Find where the given text appears and provide that cell's center as [x, y] coordinate. 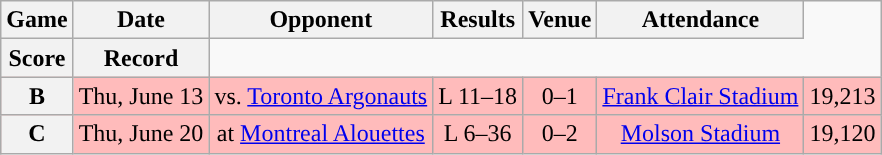
L 6–36 [478, 134]
0–1 [560, 96]
L 11–18 [478, 96]
0–2 [560, 134]
Results [478, 20]
19,213 [842, 96]
Venue [560, 20]
Score [37, 58]
Frank Clair Stadium [700, 96]
Game [37, 20]
Thu, June 13 [141, 96]
vs. Toronto Argonauts [321, 96]
Attendance [700, 20]
19,120 [842, 134]
B [37, 96]
C [37, 134]
Record [141, 58]
Molson Stadium [700, 134]
at Montreal Alouettes [321, 134]
Thu, June 20 [141, 134]
Date [141, 20]
Opponent [321, 20]
